Return the (x, y) coordinate for the center point of the cell that contains the specified text.  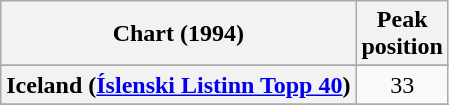
Chart (1994) (178, 34)
33 (402, 85)
Peakposition (402, 34)
Iceland (Íslenski Listinn Topp 40) (178, 85)
